Find where the given text appears and provide that cell's center as (X, Y) coordinate. 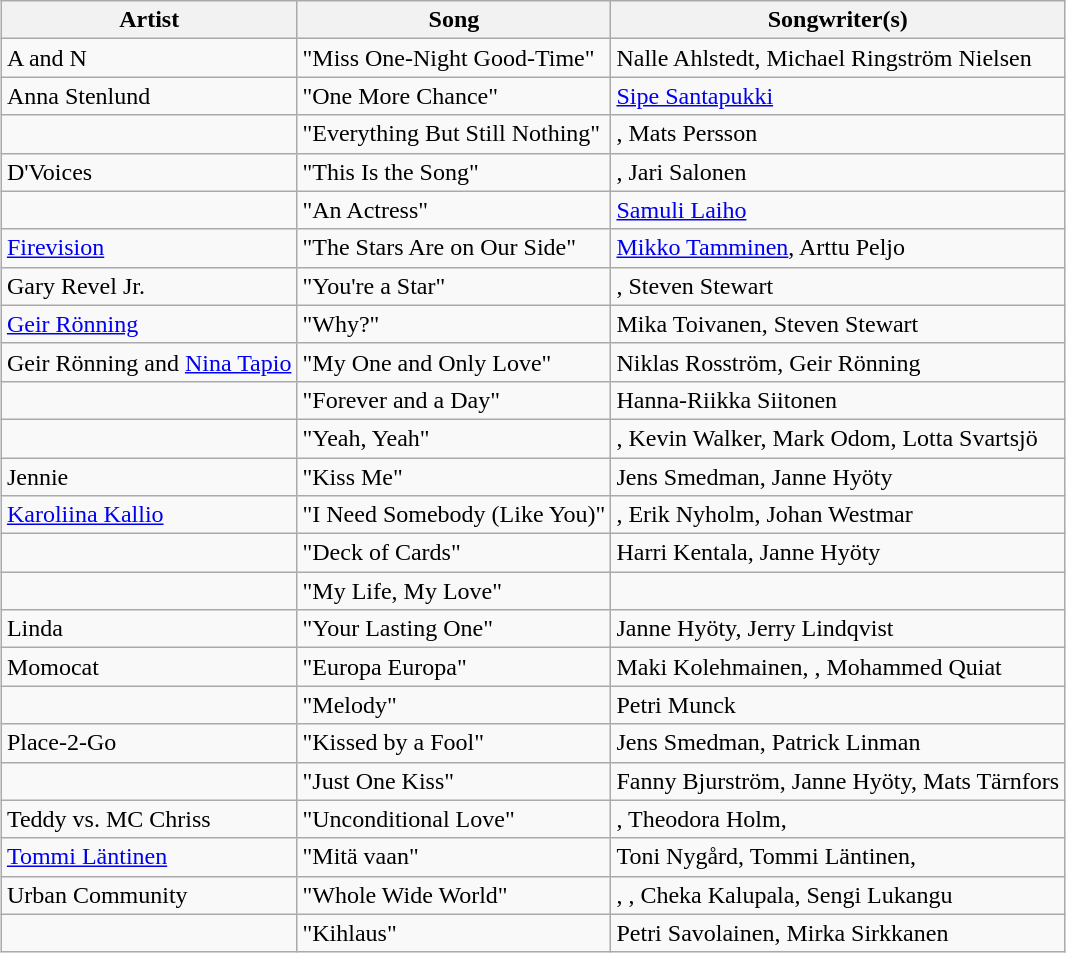
"Yeah, Yeah" (454, 438)
Janne Hyöty, Jerry Lindqvist (838, 629)
"Kiss Me" (454, 477)
Sipe Santapukki (838, 96)
"This Is the Song" (454, 172)
Harri Kentala, Janne Hyöty (838, 553)
"Forever and a Day" (454, 400)
Teddy vs. MC Chriss (149, 819)
"You're a Star" (454, 286)
Geir Rönning (149, 324)
"I Need Somebody (Like You)" (454, 515)
, Erik Nyholm, Johan Westmar (838, 515)
Momocat (149, 667)
Jens Smedman, Patrick Linman (838, 743)
Place-2-Go (149, 743)
"Unconditional Love" (454, 819)
Linda (149, 629)
"Kihlaus" (454, 933)
"Kissed by a Fool" (454, 743)
Fanny Bjurström, Janne Hyöty, Mats Tärnfors (838, 781)
"My Life, My Love" (454, 591)
A and N (149, 58)
Tommi Läntinen (149, 857)
Urban Community (149, 895)
Petri Savolainen, Mirka Sirkkanen (838, 933)
"An Actress" (454, 210)
, Theodora Holm, (838, 819)
Maki Kolehmainen, , Mohammed Quiat (838, 667)
Niklas Rosström, Geir Rönning (838, 362)
Geir Rönning and Nina Tapio (149, 362)
, Jari Salonen (838, 172)
Karoliina Kallio (149, 515)
Song (454, 20)
"The Stars Are on Our Side" (454, 248)
"Melody" (454, 705)
Hanna-Riikka Siitonen (838, 400)
"Miss One-Night Good-Time" (454, 58)
Songwriter(s) (838, 20)
, Mats Persson (838, 134)
Anna Stenlund (149, 96)
"Everything But Still Nothing" (454, 134)
D'Voices (149, 172)
"Mitä vaan" (454, 857)
, Kevin Walker, Mark Odom, Lotta Svartsjö (838, 438)
Jens Smedman, Janne Hyöty (838, 477)
Firevision (149, 248)
Gary Revel Jr. (149, 286)
"Why?" (454, 324)
Mikko Tamminen, Arttu Peljo (838, 248)
"Just One Kiss" (454, 781)
Petri Munck (838, 705)
"My One and Only Love" (454, 362)
"Europa Europa" (454, 667)
Toni Nygård, Tommi Läntinen, (838, 857)
Artist (149, 20)
"Deck of Cards" (454, 553)
Nalle Ahlstedt, Michael Ringström Nielsen (838, 58)
, , Cheka Kalupala, Sengi Lukangu (838, 895)
"One More Chance" (454, 96)
Jennie (149, 477)
"Your Lasting One" (454, 629)
, Steven Stewart (838, 286)
"Whole Wide World" (454, 895)
Mika Toivanen, Steven Stewart (838, 324)
Samuli Laiho (838, 210)
